Search for the cell housing the specified text and yield its [x, y] center coordinate. 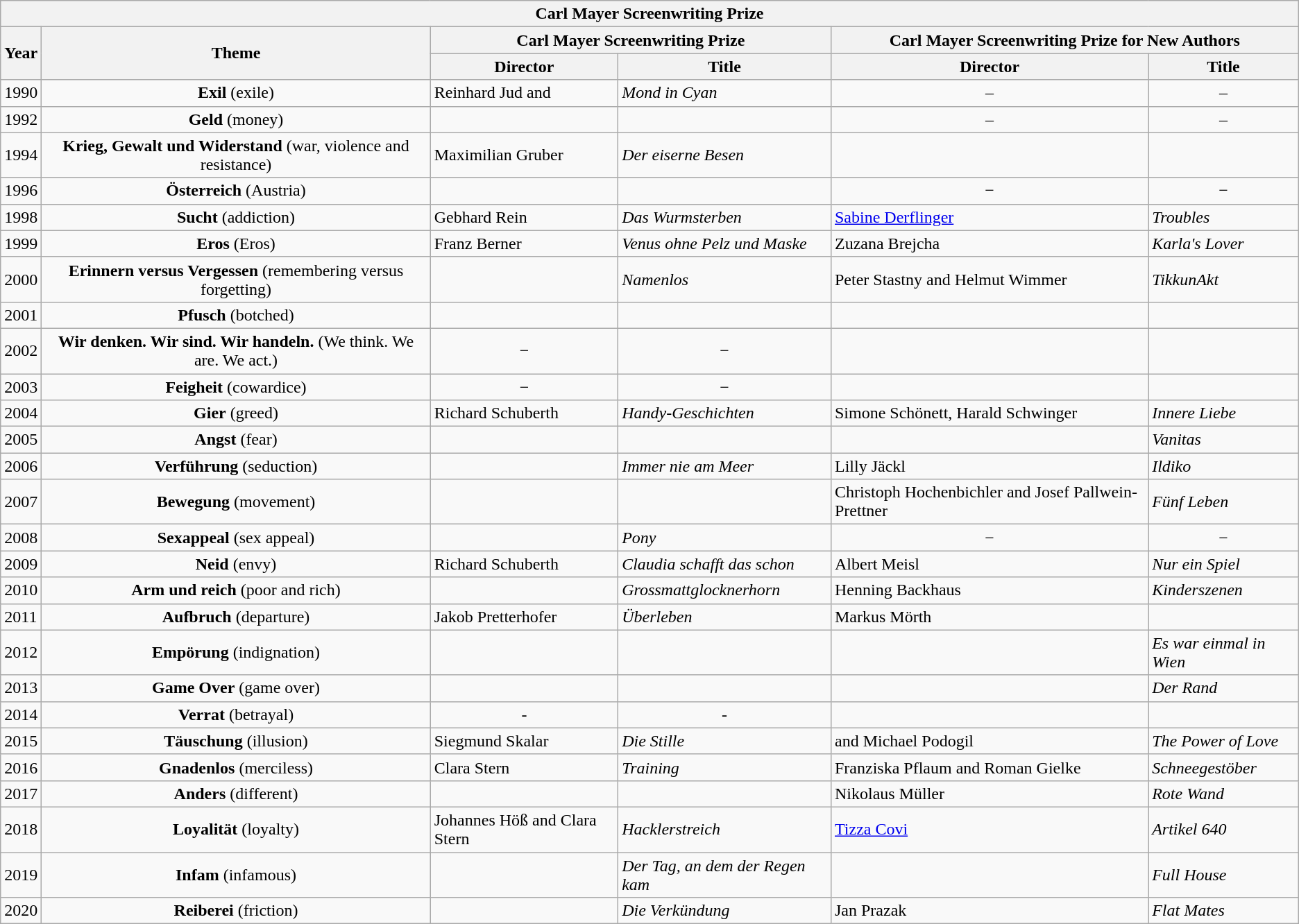
Pfusch (botched) [236, 315]
Christoph Hochenbichler and Josef Pallwein-Prettner [990, 502]
2020 [21, 911]
Reinhard Jud and [524, 93]
TikkunAkt [1224, 279]
2004 [21, 413]
Es war einmal in Wien [1224, 652]
Grossmattglocknerhorn [724, 590]
Exil (exile) [236, 93]
Angst (fear) [236, 440]
2002 [21, 351]
2000 [21, 279]
Simone Schönett, Harald Schwinger [990, 413]
Pony [724, 538]
Zuzana Brejcha [990, 243]
Die Verkündung [724, 911]
Überleben [724, 617]
Erinnern versus Vergessen (remembering versus forgetting) [236, 279]
2018 [21, 830]
Gebhard Rein [524, 217]
Handy-Geschichten [724, 413]
Ildiko [1224, 466]
2012 [21, 652]
Jan Prazak [990, 911]
Franziska Pflaum and Roman Gielke [990, 767]
Franz Berner [524, 243]
1990 [21, 93]
1998 [21, 217]
Lilly Jäckl [990, 466]
Krieg, Gewalt und Widerstand (war, violence and resistance) [236, 155]
Theme [236, 53]
The Power of Love [1224, 741]
and Michael Podogil [990, 741]
Der Rand [1224, 688]
Sabine Derflinger [990, 217]
1994 [21, 155]
Feigheit (cowardice) [236, 386]
Verführung (seduction) [236, 466]
2005 [21, 440]
Innere Liebe [1224, 413]
Das Wurmsterben [724, 217]
2014 [21, 715]
2017 [21, 794]
Tizza Covi [990, 830]
Venus ohne Pelz und Maske [724, 243]
2003 [21, 386]
Full House [1224, 874]
Rote Wand [1224, 794]
Markus Mörth [990, 617]
2006 [21, 466]
1996 [21, 191]
2007 [21, 502]
Henning Backhaus [990, 590]
1992 [21, 119]
2016 [21, 767]
Schneegestöber [1224, 767]
2019 [21, 874]
Der Tag, an dem der Regen kam [724, 874]
Karla's Lover [1224, 243]
Verrat (betrayal) [236, 715]
Anders (different) [236, 794]
Täuschung (illusion) [236, 741]
Year [21, 53]
2010 [21, 590]
2008 [21, 538]
2011 [21, 617]
2001 [21, 315]
Hacklerstreich [724, 830]
Aufbruch (departure) [236, 617]
Nur ein Spiel [1224, 564]
Der eiserne Besen [724, 155]
Reiberei (friction) [236, 911]
Empörung (indignation) [236, 652]
Vanitas [1224, 440]
Troubles [1224, 217]
Artikel 640 [1224, 830]
Maximilian Gruber [524, 155]
Immer nie am Meer [724, 466]
2009 [21, 564]
Fünf Leben [1224, 502]
2015 [21, 741]
Flat Mates [1224, 911]
Wir denken. Wir sind. Wir handeln. (We think. We are. We act.) [236, 351]
Siegmund Skalar [524, 741]
Mond in Cyan [724, 93]
1999 [21, 243]
Infam (infamous) [236, 874]
Die Stille [724, 741]
Arm und reich (poor and rich) [236, 590]
Clara Stern [524, 767]
Carl Mayer Screenwriting Prize for New Authors [1064, 40]
2013 [21, 688]
Training [724, 767]
Gnadenlos (merciless) [236, 767]
Loyalität (loyalty) [236, 830]
Claudia schafft das schon [724, 564]
Game Over (game over) [236, 688]
Eros (Eros) [236, 243]
Jakob Pretterhofer [524, 617]
Sexappeal (sex appeal) [236, 538]
Österreich (Austria) [236, 191]
Johannes Höß and Clara Stern [524, 830]
Geld (money) [236, 119]
Sucht (addiction) [236, 217]
Bewegung (movement) [236, 502]
Albert Meisl [990, 564]
Namenlos [724, 279]
Gier (greed) [236, 413]
Peter Stastny and Helmut Wimmer [990, 279]
Kinderszenen [1224, 590]
Nikolaus Müller [990, 794]
Neid (envy) [236, 564]
